Identify which cell holds the provided text, then report its [X, Y] central coordinate. 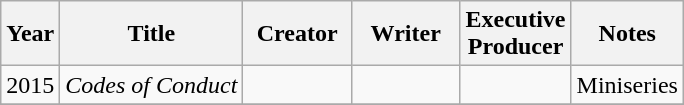
Title [152, 34]
2015 [30, 85]
ExecutiveProducer [516, 34]
Year [30, 34]
Creator [298, 34]
Writer [406, 34]
Miniseries [627, 85]
Codes of Conduct [152, 85]
Notes [627, 34]
